Pinpoint the cell where the given text exists, returning its (x, y) midpoint coordinate. 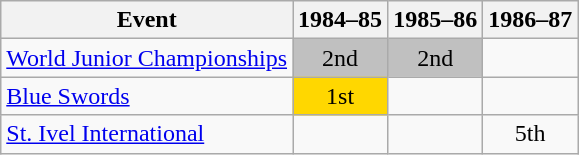
1986–87 (530, 20)
St. Ivel International (147, 134)
Event (147, 20)
1st (340, 96)
Blue Swords (147, 96)
5th (530, 134)
1984–85 (340, 20)
World Junior Championships (147, 58)
1985–86 (436, 20)
